Determine the (X, Y) coordinate at the center of the cell enclosing the given text.  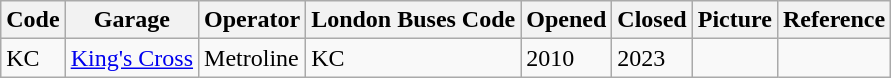
2023 (652, 58)
Code (33, 20)
Picture (734, 20)
King's Cross (132, 58)
Metroline (252, 58)
2010 (566, 58)
Garage (132, 20)
Opened (566, 20)
London Buses Code (414, 20)
Operator (252, 20)
Closed (652, 20)
Reference (834, 20)
